Determine the (x, y) coordinate at the center of the cell enclosing the given text.  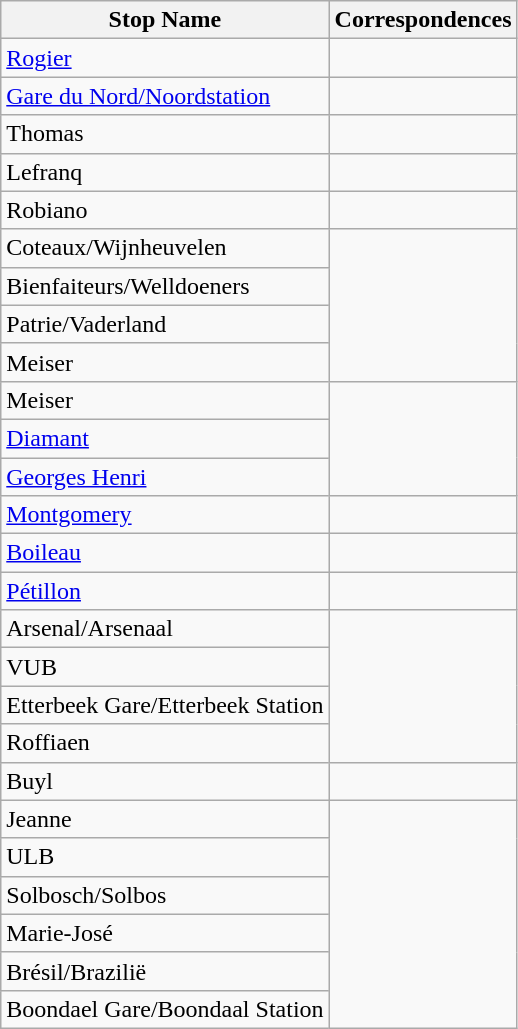
Roffiaen (165, 743)
Correspondences (423, 20)
Solbosch/Solbos (165, 895)
Georges Henri (165, 477)
Patrie/Vaderland (165, 324)
Robiano (165, 210)
Jeanne (165, 819)
Pétillon (165, 591)
Bienfaiteurs/Welldoeners (165, 286)
Rogier (165, 58)
Gare du Nord/Noordstation (165, 96)
Brésil/Brazilië (165, 971)
Buyl (165, 781)
ULB (165, 857)
Etterbeek Gare/Etterbeek Station (165, 705)
Boileau (165, 553)
Stop Name (165, 20)
Montgomery (165, 515)
Boondael Gare/Boondaal Station (165, 1009)
Lefranq (165, 172)
Thomas (165, 134)
VUB (165, 667)
Coteaux/Wijnheuvelen (165, 248)
Diamant (165, 438)
Arsenal/Arsenaal (165, 629)
Marie-José (165, 933)
